From the cell containing the given text, extract its center point as (x, y) coordinate. 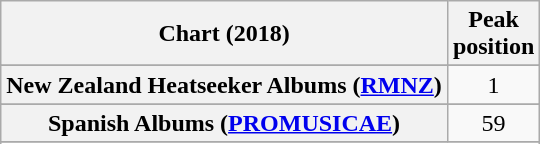
Chart (2018) (224, 34)
1 (493, 85)
New Zealand Heatseeker Albums (RMNZ) (224, 85)
Spanish Albums (PROMUSICAE) (224, 123)
Peak position (493, 34)
59 (493, 123)
